Output the (x, y) coordinate of the center of the cell containing the given text.  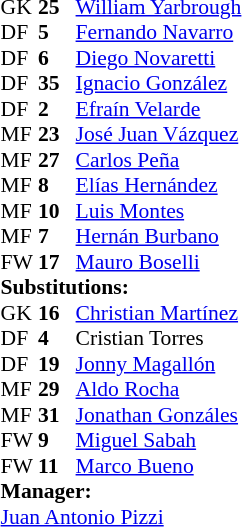
Christian Martínez (159, 313)
Substitutions: (122, 287)
6 (57, 58)
4 (57, 339)
35 (57, 83)
Efraín Velarde (159, 109)
17 (57, 262)
23 (57, 135)
Carlos Peña (159, 160)
16 (57, 313)
8 (57, 185)
11 (57, 466)
10 (57, 211)
Jonny Magallón (159, 364)
Aldo Rocha (159, 389)
Manager: (122, 491)
Miguel Sabah (159, 441)
27 (57, 160)
5 (57, 33)
Ignacio González (159, 83)
31 (57, 415)
2 (57, 109)
Jonathan Gonzáles (159, 415)
Mauro Boselli (159, 262)
Luis Montes (159, 211)
José Juan Vázquez (159, 135)
Marco Bueno (159, 466)
7 (57, 237)
GK (20, 313)
Hernán Burbano (159, 237)
Fernando Navarro (159, 33)
29 (57, 389)
Cristian Torres (159, 339)
19 (57, 364)
Diego Novaretti (159, 58)
Elías Hernández (159, 185)
9 (57, 441)
